Search for the cell housing the specified text and yield its [x, y] center coordinate. 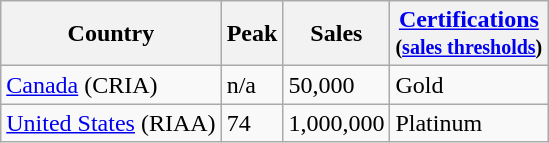
Country [111, 34]
Gold [469, 85]
Platinum [469, 123]
n/a [252, 85]
United States (RIAA) [111, 123]
74 [252, 123]
Canada (CRIA) [111, 85]
Sales [336, 34]
Peak [252, 34]
Certifications(sales thresholds) [469, 34]
1,000,000 [336, 123]
50,000 [336, 85]
